Capture the cell that displays the provided text and extract its [x, y] central coordinate. 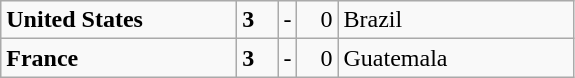
Brazil [456, 20]
Guatemala [456, 58]
France [119, 58]
United States [119, 20]
